Pinpoint the cell where the given text exists, returning its [x, y] midpoint coordinate. 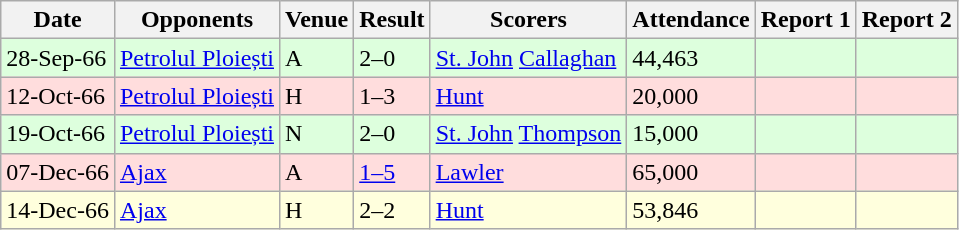
Opponents [196, 20]
53,846 [691, 210]
N [317, 134]
14-Dec-66 [58, 210]
28-Sep-66 [58, 58]
Venue [317, 20]
Lawler [528, 172]
Scorers [528, 20]
Report 1 [806, 20]
St. John Thompson [528, 134]
07-Dec-66 [58, 172]
15,000 [691, 134]
1–5 [392, 172]
44,463 [691, 58]
Result [392, 20]
Date [58, 20]
2–2 [392, 210]
20,000 [691, 96]
12-Oct-66 [58, 96]
19-Oct-66 [58, 134]
65,000 [691, 172]
Report 2 [906, 20]
1–3 [392, 96]
Attendance [691, 20]
St. John Callaghan [528, 58]
